Output the (X, Y) coordinate of the center of the cell containing the given text.  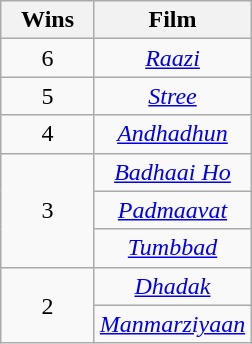
Andhadhun (172, 134)
3 (48, 210)
Raazi (172, 58)
Manmarziyaan (172, 324)
Padmaavat (172, 210)
2 (48, 305)
Film (172, 20)
Stree (172, 96)
5 (48, 96)
Tumbbad (172, 248)
Badhaai Ho (172, 172)
Wins (48, 20)
6 (48, 58)
4 (48, 134)
Dhadak (172, 286)
